Provide the [x, y] coordinate of the cell's center where the given text is located.  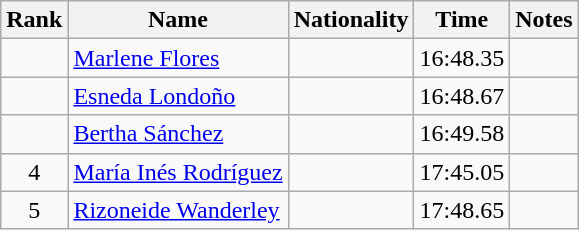
4 [34, 172]
Bertha Sánchez [178, 134]
Name [178, 20]
Nationality [351, 20]
5 [34, 210]
Marlene Flores [178, 58]
Esneda Londoño [178, 96]
17:48.65 [462, 210]
17:45.05 [462, 172]
16:48.67 [462, 96]
María Inés Rodríguez [178, 172]
Notes [544, 20]
Rank [34, 20]
16:48.35 [462, 58]
Time [462, 20]
Rizoneide Wanderley [178, 210]
16:49.58 [462, 134]
